From the cell containing the given text, extract its center point as (X, Y) coordinate. 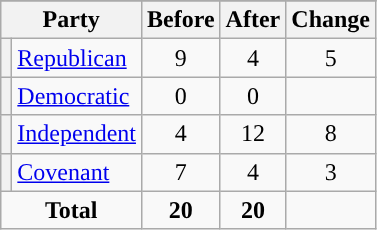
Independent (77, 134)
Covenant (77, 172)
Democratic (77, 96)
Before (180, 20)
12 (253, 134)
7 (180, 172)
Republican (77, 58)
Total (72, 210)
Change (331, 20)
3 (331, 172)
9 (180, 58)
Party (72, 20)
5 (331, 58)
8 (331, 134)
After (253, 20)
